Find where the given text appears and provide that cell's center as (X, Y) coordinate. 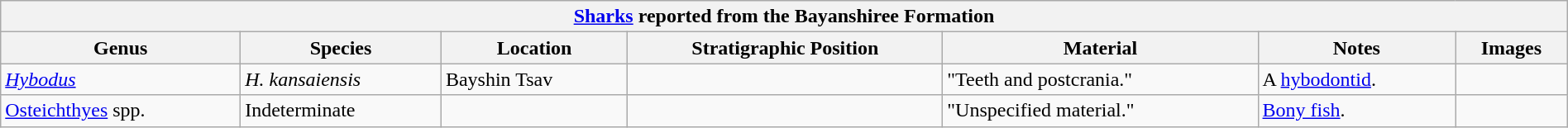
Images (1512, 48)
Stratigraphic Position (786, 48)
Notes (1356, 48)
"Teeth and postcrania." (1100, 79)
Species (341, 48)
Osteichthyes spp. (121, 111)
Sharks reported from the Bayanshiree Formation (784, 17)
Material (1100, 48)
Hybodus (121, 79)
H. kansaiensis (341, 79)
A hybodontid. (1356, 79)
Genus (121, 48)
"Unspecified material." (1100, 111)
Bony fish. (1356, 111)
Indeterminate (341, 111)
Location (534, 48)
Bayshin Tsav (534, 79)
